Locate the cell with the specified text and output its (X, Y) center coordinate. 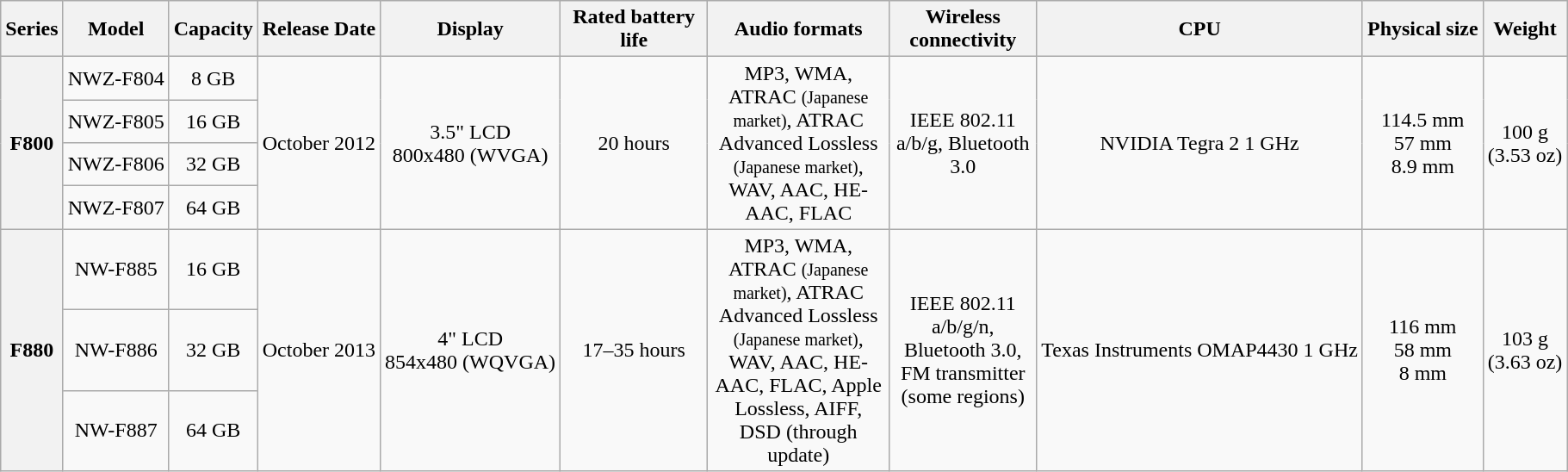
Physical size (1422, 29)
Release Date (319, 29)
October 2013 (319, 350)
Display (470, 29)
3.5" LCD800x480 (WVGA) (470, 143)
4" LCD854x480 (WQVGA) (470, 350)
Audio formats (799, 29)
NWZ-F805 (115, 121)
NW-F885 (115, 270)
Model (115, 29)
F800 (32, 143)
CPU (1200, 29)
Texas Instruments OMAP4430 1 GHz (1200, 350)
Weight (1525, 29)
NW-F886 (115, 351)
F880 (32, 350)
103 g(3.63 oz) (1525, 350)
20 hours (634, 143)
NWZ-F804 (115, 78)
Rated battery life (634, 29)
October 2012 (319, 143)
Capacity (214, 29)
NWZ-F806 (115, 165)
IEEE 802.11 a/b/g/n, Bluetooth 3.0, FM transmitter (some regions) (963, 350)
MP3, WMA, ATRAC (Japanese market), ATRAC Advanced Lossless (Japanese market), WAV, AAC, HE-AAC, FLAC (799, 143)
17–35 hours (634, 350)
Wireless connectivity (963, 29)
114.5 mm57 mm8.9 mm (1422, 143)
NW-F887 (115, 431)
NVIDIA Tegra 2 1 GHz (1200, 143)
100 g(3.53 oz) (1525, 143)
MP3, WMA, ATRAC (Japanese market), ATRAC Advanced Lossless (Japanese market), WAV, AAC, HE-AAC, FLAC, Apple Lossless, AIFF, DSD (through update) (799, 350)
8 GB (214, 78)
116 mm58 mm8 mm (1422, 350)
Series (32, 29)
NWZ-F807 (115, 208)
IEEE 802.11 a/b/g, Bluetooth 3.0 (963, 143)
